From the cell containing the given text, extract its center point as (x, y) coordinate. 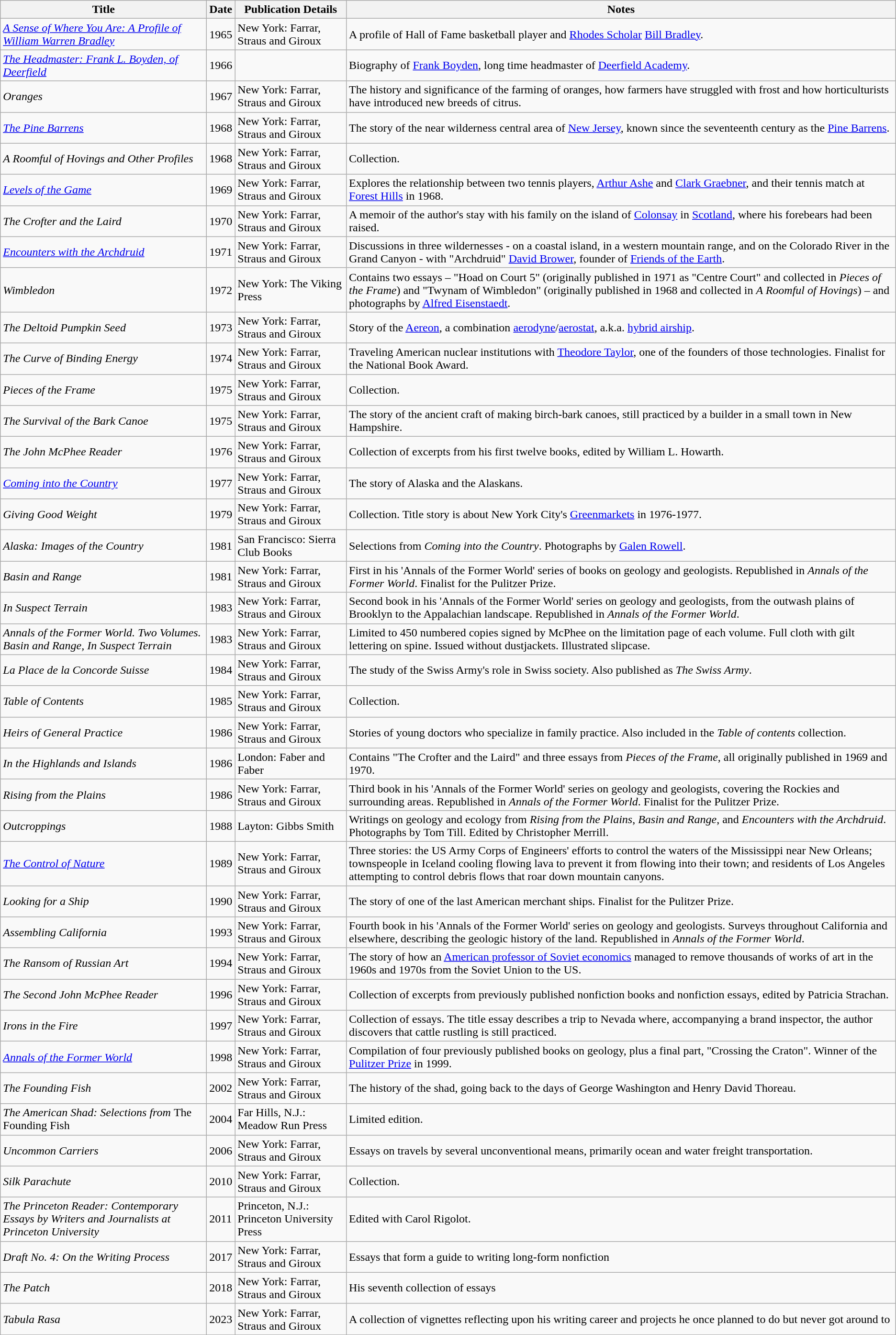
The Crofter and the Laird (103, 221)
Layton: Gibbs Smith (291, 826)
The story of the near wilderness central area of New Jersey, known since the seventeenth century as the Pine Barrens. (621, 127)
Collection of excerpts from his first twelve books, edited by William L. Howarth. (621, 452)
1966 (221, 65)
Selections from Coming into the Country. Photographs by Galen Rowell. (621, 546)
The history of the shad, going back to the days of George Washington and Henry David Thoreau. (621, 1088)
1994 (221, 963)
In the Highlands and Islands (103, 763)
1969 (221, 190)
The American Shad: Selections from The Founding Fish (103, 1120)
Heirs of General Practice (103, 733)
His seventh collection of essays (621, 1288)
The Survival of the Bark Canoe (103, 421)
1965 (221, 34)
The study of the Swiss Army's role in Swiss society. Also published as The Swiss Army. (621, 670)
San Francisco: Sierra Club Books (291, 546)
Rising from the Plains (103, 795)
Draft No. 4: On the Writing Process (103, 1256)
The story of Alaska and the Alaskans. (621, 484)
1973 (221, 328)
Tabula Rasa (103, 1319)
Coming into the Country (103, 484)
A profile of Hall of Fame basketball player and Rhodes Scholar Bill Bradley. (621, 34)
Story of the Aereon, a combination aerodyne/aerostat, a.k.a. hybrid airship. (621, 328)
Wimbledon (103, 290)
The Pine Barrens (103, 127)
1967 (221, 97)
1985 (221, 701)
1972 (221, 290)
Publication Details (291, 10)
Explores the relationship between two tennis players, Arthur Ashe and Clark Graebner, and their tennis match at Forest Hills in 1968. (621, 190)
New York: The Viking Press (291, 290)
The Control of Nature (103, 863)
Contains "The Crofter and the Laird" and three essays from Pieces of the Frame, all originally published in 1969 and 1970. (621, 763)
Stories of young doctors who specialize in family practice. Also included in the Table of contents collection. (621, 733)
The Headmaster: Frank L. Boyden, of Deerfield (103, 65)
2023 (221, 1319)
Compilation of four previously published books on geology, plus a final part, "Crossing the Craton". Winner of the Pulitzer Prize in 1999. (621, 1057)
Annals of the Former World (103, 1057)
Limited edition. (621, 1120)
Irons in the Fire (103, 1026)
Table of Contents (103, 701)
A Roomful of Hovings and Other Profiles (103, 159)
Giving Good Weight (103, 514)
Oranges (103, 97)
Annals of the Former World. Two Volumes. Basin and Range, In Suspect Terrain (103, 639)
The story of the ancient craft of making birch-bark canoes, still practiced by a builder in a small town in New Hampshire. (621, 421)
1996 (221, 995)
A collection of vignettes reflecting upon his writing career and projects he once planned to do but never got around to (621, 1319)
2018 (221, 1288)
Traveling American nuclear institutions with Theodore Taylor, one of the founders of those technologies. Finalist for the National Book Award. (621, 358)
1993 (221, 933)
Date (221, 10)
1977 (221, 484)
1971 (221, 252)
1970 (221, 221)
Title (103, 10)
The Founding Fish (103, 1088)
2017 (221, 1256)
1976 (221, 452)
The John McPhee Reader (103, 452)
Far Hills, N.J.: Meadow Run Press (291, 1120)
Outcroppings (103, 826)
2002 (221, 1088)
The story of one of the last American merchant ships. Finalist for the Pulitzer Prize. (621, 901)
1998 (221, 1057)
Collection. Title story is about New York City's Greenmarkets in 1976-1977. (621, 514)
Edited with Carol Rigolot. (621, 1219)
Basin and Range (103, 577)
1988 (221, 826)
London: Faber and Faber (291, 763)
The Second John McPhee Reader (103, 995)
La Place de la Concorde Suisse (103, 670)
A memoir of the author's stay with his family on the island of Colonsay in Scotland, where his forebears had been raised. (621, 221)
2006 (221, 1150)
2010 (221, 1182)
2004 (221, 1120)
Alaska: Images of the Country (103, 546)
The Curve of Binding Energy (103, 358)
In Suspect Terrain (103, 608)
Looking for a Ship (103, 901)
2011 (221, 1219)
Essays on travels by several unconventional means, primarily ocean and water freight transportation. (621, 1150)
1984 (221, 670)
1989 (221, 863)
Silk Parachute (103, 1182)
The Princeton Reader: Contemporary Essays by Writers and Journalists at Princeton University (103, 1219)
Biography of Frank Boyden, long time headmaster of Deerfield Academy. (621, 65)
1979 (221, 514)
1974 (221, 358)
Notes (621, 10)
Uncommon Carriers (103, 1150)
The Patch (103, 1288)
Levels of the Game (103, 190)
The Ransom of Russian Art (103, 963)
1997 (221, 1026)
Encounters with the Archdruid (103, 252)
Essays that form a guide to writing long-form nonfiction (621, 1256)
Princeton, N.J.: Princeton University Press (291, 1219)
1990 (221, 901)
The Deltoid Pumpkin Seed (103, 328)
Assembling California (103, 933)
Collection of excerpts from previously published nonfiction books and nonfiction essays, edited by Patricia Strachan. (621, 995)
A Sense of Where You Are: A Profile of William Warren Bradley (103, 34)
Pieces of the Frame (103, 390)
